From the cell containing the given text, extract its center point as (X, Y) coordinate. 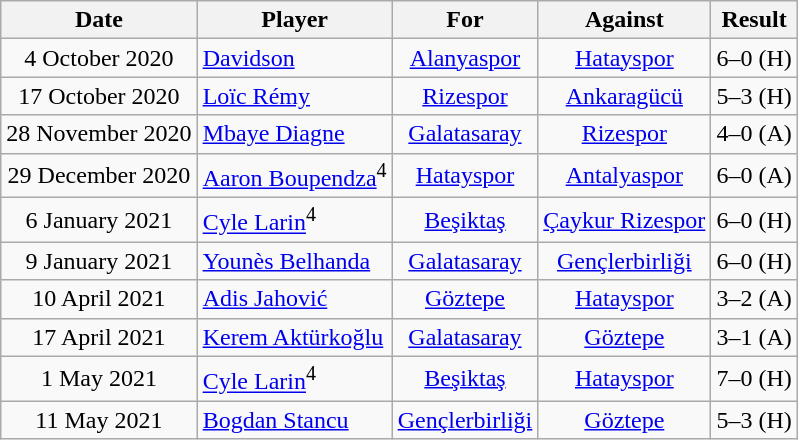
Date (99, 20)
3–2 (A) (754, 299)
Bogdan Stancu (294, 420)
7–0 (H) (754, 378)
4 October 2020 (99, 58)
Loïc Rémy (294, 96)
1 May 2021 (99, 378)
Aaron Boupendza4 (294, 176)
Çaykur Rizespor (624, 220)
29 December 2020 (99, 176)
Result (754, 20)
Younès Belhanda (294, 261)
6–0 (A) (754, 176)
28 November 2020 (99, 134)
11 May 2021 (99, 420)
Kerem Aktürkoğlu (294, 337)
4–0 (A) (754, 134)
Player (294, 20)
3–1 (A) (754, 337)
17 April 2021 (99, 337)
10 April 2021 (99, 299)
For (465, 20)
Alanyaspor (465, 58)
Against (624, 20)
Mbaye Diagne (294, 134)
Adis Jahović (294, 299)
Ankaragücü (624, 96)
9 January 2021 (99, 261)
6 January 2021 (99, 220)
Davidson (294, 58)
17 October 2020 (99, 96)
Antalyaspor (624, 176)
